Return [x, y] of the center of cell containing provided text 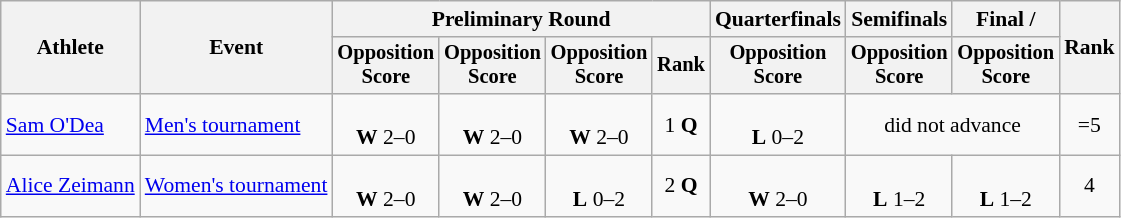
Event [236, 48]
Final / [1006, 19]
4 [1090, 186]
1 Q [681, 124]
Quarterfinals [778, 19]
Semifinals [900, 19]
Women's tournament [236, 186]
Men's tournament [236, 124]
Alice Zeimann [70, 186]
Sam O'Dea [70, 124]
=5 [1090, 124]
Preliminary Round [520, 19]
2 Q [681, 186]
Athlete [70, 48]
did not advance [952, 124]
